Find where the given text appears and provide that cell's center as [x, y] coordinate. 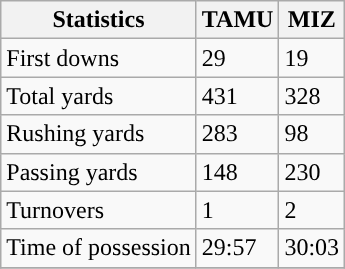
Time of possession [99, 248]
MIZ [312, 20]
283 [238, 134]
TAMU [238, 20]
98 [312, 134]
2 [312, 210]
Total yards [99, 96]
230 [312, 172]
29 [238, 58]
328 [312, 96]
29:57 [238, 248]
Passing yards [99, 172]
Statistics [99, 20]
30:03 [312, 248]
Turnovers [99, 210]
1 [238, 210]
148 [238, 172]
431 [238, 96]
19 [312, 58]
Rushing yards [99, 134]
First downs [99, 58]
